Return (X, Y) of the center of cell containing provided text 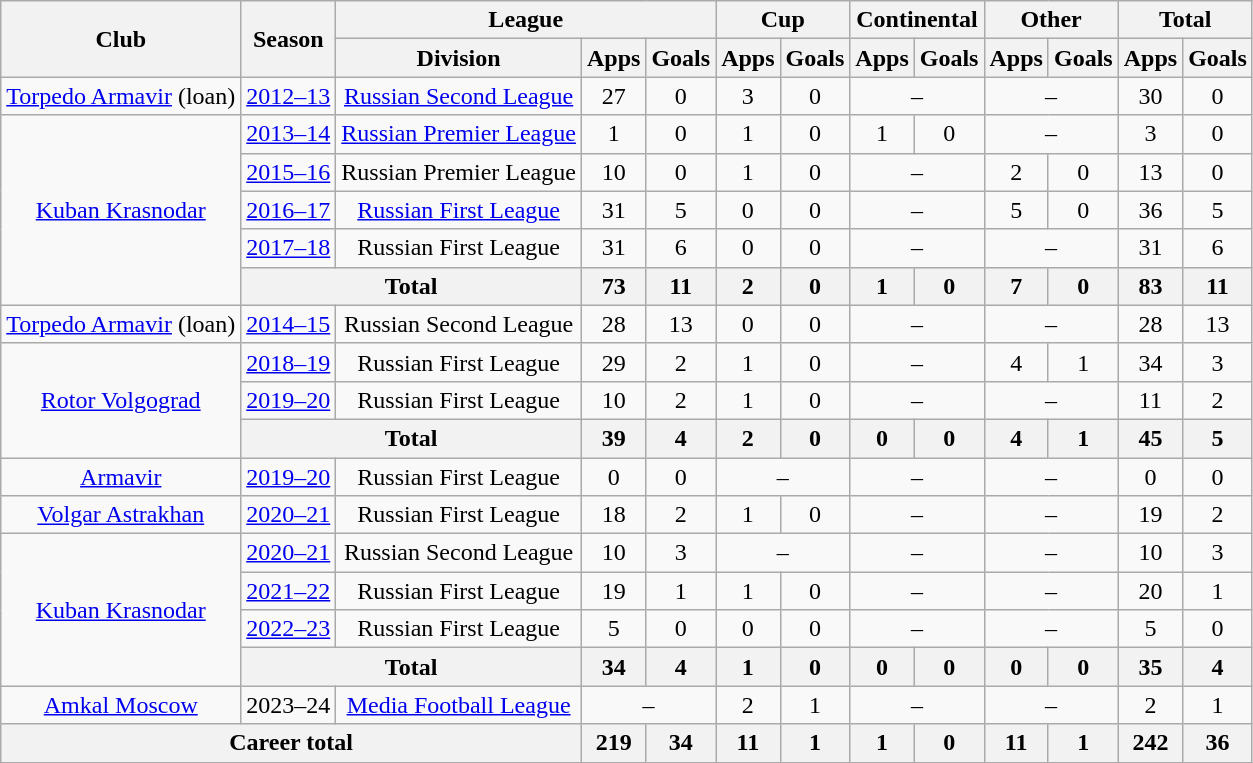
2023–24 (288, 705)
18 (613, 515)
2017–18 (288, 248)
73 (613, 286)
219 (613, 743)
Media Football League (459, 705)
35 (1150, 667)
2018–19 (288, 362)
2021–22 (288, 591)
Club (121, 39)
2016–17 (288, 210)
2012–13 (288, 96)
Rotor Volgograd (121, 400)
Cup (783, 20)
27 (613, 96)
Armavir (121, 477)
2014–15 (288, 324)
Season (288, 39)
45 (1150, 438)
Continental (917, 20)
29 (613, 362)
2015–16 (288, 172)
7 (1016, 286)
2022–23 (288, 629)
Career total (292, 743)
Volgar Astrakhan (121, 515)
39 (613, 438)
83 (1150, 286)
30 (1150, 96)
242 (1150, 743)
League (526, 20)
Other (1051, 20)
2013–14 (288, 134)
Division (459, 58)
20 (1150, 591)
Amkal Moscow (121, 705)
